Output the [X, Y] coordinate of the center of the cell containing the given text.  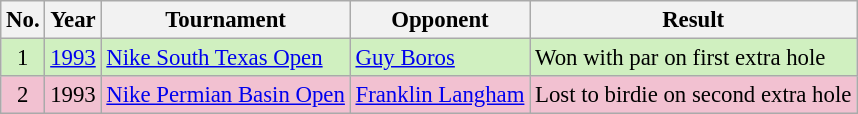
Nike Permian Basin Open [226, 95]
1 [23, 58]
Won with par on first extra hole [694, 58]
No. [23, 20]
Guy Boros [440, 58]
Franklin Langham [440, 95]
Year [73, 20]
Result [694, 20]
Nike South Texas Open [226, 58]
2 [23, 95]
Lost to birdie on second extra hole [694, 95]
Tournament [226, 20]
Opponent [440, 20]
